Return (X, Y) of the center of cell containing provided text 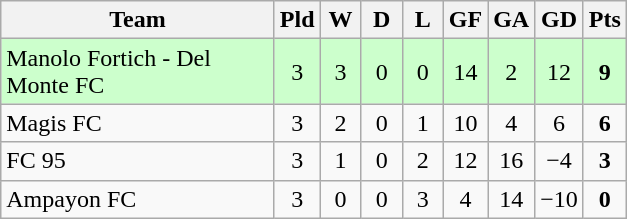
16 (512, 161)
L (422, 20)
GD (560, 20)
9 (604, 72)
−4 (560, 161)
Team (138, 20)
Pld (297, 20)
GA (512, 20)
W (340, 20)
GF (465, 20)
10 (465, 123)
−10 (560, 199)
Manolo Fortich - Del Monte FC (138, 72)
Ampayon FC (138, 199)
D (382, 20)
Pts (604, 20)
Magis FC (138, 123)
FC 95 (138, 161)
